Search for the cell housing the specified text and yield its (x, y) center coordinate. 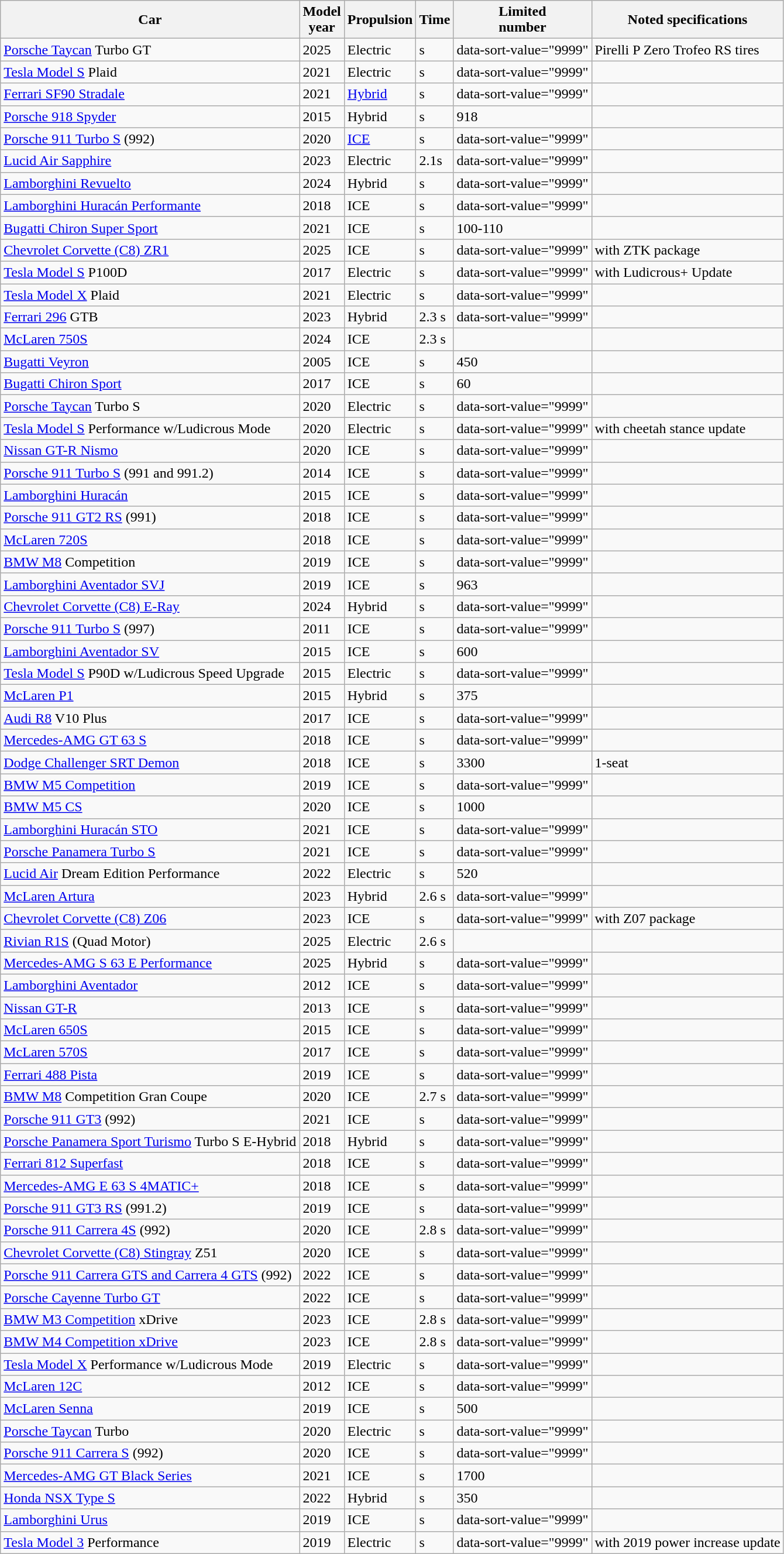
2.7 s (435, 1097)
350 (522, 1498)
Ferrari 296 GTB (150, 317)
Porsche 911 Turbo S (991 and 991.2) (150, 473)
Porsche Panamera Sport Turismo Turbo S E-Hybrid (150, 1141)
Lamborghini Huracán STO (150, 829)
with ZTK package (687, 250)
BMW M5 CS (150, 807)
McLaren Artura (150, 896)
Porsche 911 GT3 (992) (150, 1119)
918 (522, 116)
Lamborghini Revuelto (150, 183)
Tesla Model 3 Performance (150, 1542)
BMW M4 Competition xDrive (150, 1342)
2013 (322, 1007)
Modelyear (322, 20)
Tesla Model S Plaid (150, 72)
Lamborghini Huracán Performante (150, 205)
Nissan GT-R Nismo (150, 451)
1700 (522, 1476)
McLaren 12C (150, 1387)
60 (522, 384)
McLaren 720S (150, 540)
Lamborghini Aventador SV (150, 651)
Mercedes-AMG E 63 S 4MATIC+ (150, 1186)
2014 (322, 473)
Lucid Air Dream Edition Performance (150, 874)
Ferrari 812 Superfast (150, 1164)
Chevrolet Corvette (C8) ZR1 (150, 250)
Nissan GT-R (150, 1007)
1-seat (687, 763)
Lamborghini Huracán (150, 495)
375 (522, 696)
Porsche Taycan Turbo GT (150, 50)
Porsche 911 Carrera GTS and Carrera 4 GTS (992) (150, 1275)
2.1s (435, 161)
450 (522, 362)
Car (150, 20)
McLaren 570S (150, 1052)
3300 (522, 763)
Chevrolet Corvette (C8) Stingray Z51 (150, 1253)
with 2019 power increase update (687, 1542)
Chevrolet Corvette (C8) Z06 (150, 918)
Porsche 911 GT3 RS (991.2) (150, 1208)
Porsche 911 Turbo S (992) (150, 139)
BMW M3 Competition xDrive (150, 1319)
Tesla Model X Plaid (150, 294)
2011 (322, 629)
Lamborghini Aventador (150, 985)
Bugatti Veyron (150, 362)
with cheetah stance update (687, 428)
with Z07 package (687, 918)
Propulsion (380, 20)
BMW M8 Competition (150, 562)
520 (522, 874)
McLaren 650S (150, 1030)
Porsche Cayenne Turbo GT (150, 1297)
Bugatti Chiron Sport (150, 384)
Porsche 911 GT2 RS (991) (150, 517)
963 (522, 584)
Tesla Model S P90D w/Ludicrous Speed Upgrade (150, 674)
with Ludicrous+ Update (687, 272)
Audi R8 V10 Plus (150, 718)
Mercedes-AMG GT Black Series (150, 1476)
500 (522, 1409)
Lamborghini Urus (150, 1520)
Mercedes-AMG S 63 E Performance (150, 963)
Chevrolet Corvette (C8) E-Ray (150, 606)
2005 (322, 362)
Tesla Model S Performance w/Ludicrous Mode (150, 428)
Pirelli P Zero Trofeo RS tires (687, 50)
Porsche Taycan Turbo S (150, 406)
McLaren Senna (150, 1409)
Tesla Model S P100D (150, 272)
Porsche 911 Carrera 4S (992) (150, 1230)
Porsche 918 Spyder (150, 116)
BMW M8 Competition Gran Coupe (150, 1097)
Tesla Model X Performance w/Ludicrous Mode (150, 1364)
Porsche Taycan Turbo (150, 1431)
Bugatti Chiron Super Sport (150, 228)
600 (522, 651)
Noted specifications (687, 20)
McLaren P1 (150, 696)
1000 (522, 807)
Rivian R1S (Quad Motor) (150, 941)
Lamborghini Aventador SVJ (150, 584)
Ferrari SF90 Stradale (150, 94)
BMW M5 Competition (150, 785)
Dodge Challenger SRT Demon (150, 763)
Ferrari 488 Pista (150, 1075)
100-110 (522, 228)
Porsche 911 Turbo S (997) (150, 629)
Limitednumber (522, 20)
McLaren 750S (150, 339)
Time (435, 20)
Honda NSX Type S (150, 1498)
Lucid Air Sapphire (150, 161)
Mercedes-AMG GT 63 S (150, 740)
Porsche 911 Carrera S (992) (150, 1453)
Porsche Panamera Turbo S (150, 852)
